From the cell containing the given text, extract its center point as [X, Y] coordinate. 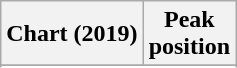
Peakposition [189, 34]
Chart (2019) [72, 34]
